Return [x, y] of the center of cell containing provided text 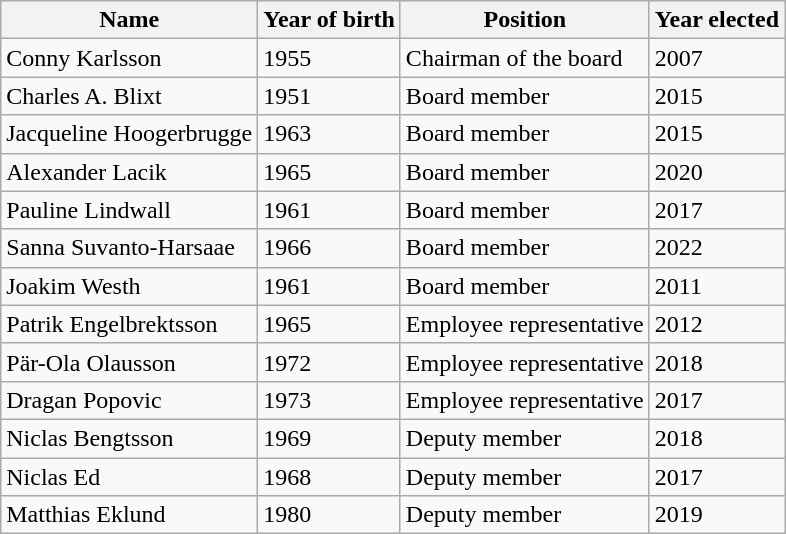
Matthias Eklund [130, 515]
1968 [330, 477]
1972 [330, 362]
Sanna Suvanto-Harsaae [130, 248]
1980 [330, 515]
2011 [716, 286]
Conny Karlsson [130, 58]
Name [130, 20]
Patrik Engelbrektsson [130, 324]
2012 [716, 324]
Niclas Bengtsson [130, 438]
Pauline Lindwall [130, 210]
Alexander Lacik [130, 172]
Joakim Westh [130, 286]
1966 [330, 248]
1963 [330, 134]
1955 [330, 58]
1951 [330, 96]
1969 [330, 438]
Jacqueline Hoogerbrugge [130, 134]
Chairman of the board [524, 58]
2020 [716, 172]
Pär-Ola Olausson [130, 362]
2019 [716, 515]
2007 [716, 58]
Charles A. Blixt [130, 96]
2022 [716, 248]
Year of birth [330, 20]
1973 [330, 400]
Dragan Popovic [130, 400]
Niclas Ed [130, 477]
Position [524, 20]
Year elected [716, 20]
